Determine the (x, y) coordinate at the center of the cell enclosing the given text.  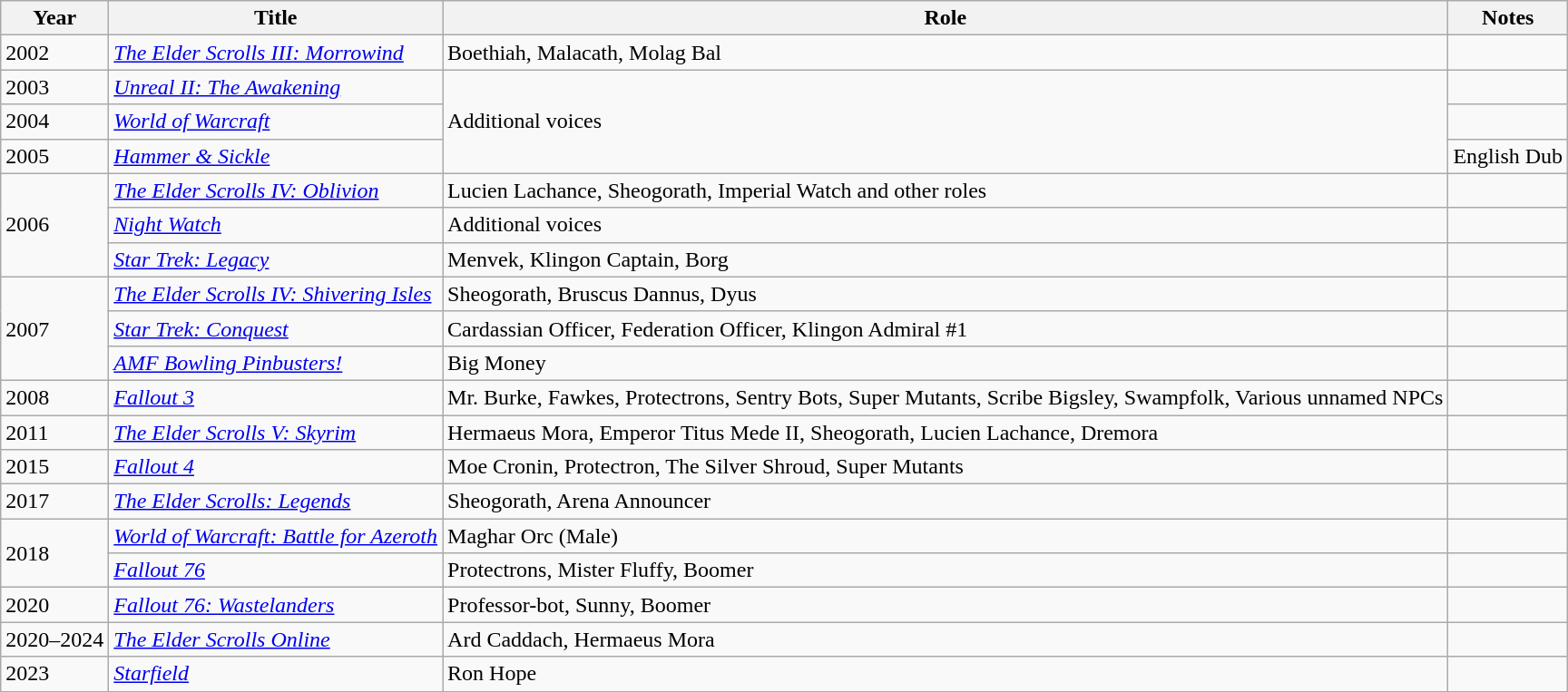
English Dub (1508, 156)
Star Trek: Legacy (276, 259)
Fallout 3 (276, 397)
2015 (54, 467)
Unreal II: The Awakening (276, 87)
Fallout 76 (276, 570)
Role (946, 18)
2020 (54, 605)
Big Money (946, 363)
Protectrons, Mister Fluffy, Boomer (946, 570)
2004 (54, 122)
Lucien Lachance, Sheogorath, Imperial Watch and other roles (946, 190)
Mr. Burke, Fawkes, Protectrons, Sentry Bots, Super Mutants, Scribe Bigsley, Swampfolk, Various unnamed NPCs (946, 397)
Ron Hope (946, 674)
World of Warcraft: Battle for Azeroth (276, 536)
2006 (54, 225)
2008 (54, 397)
2018 (54, 553)
Year (54, 18)
The Elder Scrolls IV: Shivering Isles (276, 294)
The Elder Scrolls III: Morrowind (276, 53)
The Elder Scrolls Online (276, 639)
Night Watch (276, 225)
2020–2024 (54, 639)
2002 (54, 53)
Sheogorath, Bruscus Dannus, Dyus (946, 294)
Cardassian Officer, Federation Officer, Klingon Admiral #1 (946, 328)
2011 (54, 433)
The Elder Scrolls: Legends (276, 502)
Menvek, Klingon Captain, Borg (946, 259)
Professor-bot, Sunny, Boomer (946, 605)
Notes (1508, 18)
2005 (54, 156)
AMF Bowling Pinbusters! (276, 363)
2017 (54, 502)
Starfield (276, 674)
World of Warcraft (276, 122)
Moe Cronin, Protectron, The Silver Shroud, Super Mutants (946, 467)
Fallout 4 (276, 467)
2023 (54, 674)
Hermaeus Mora, Emperor Titus Mede II, Sheogorath, Lucien Lachance, Dremora (946, 433)
The Elder Scrolls IV: Oblivion (276, 190)
Star Trek: Conquest (276, 328)
Ard Caddach, Hermaeus Mora (946, 639)
Hammer & Sickle (276, 156)
Sheogorath, Arena Announcer (946, 502)
2003 (54, 87)
Boethiah, Malacath, Molag Bal (946, 53)
The Elder Scrolls V: Skyrim (276, 433)
Fallout 76: Wastelanders (276, 605)
2007 (54, 328)
Title (276, 18)
Maghar Orc (Male) (946, 536)
